From the cell containing the given text, extract its center point as (x, y) coordinate. 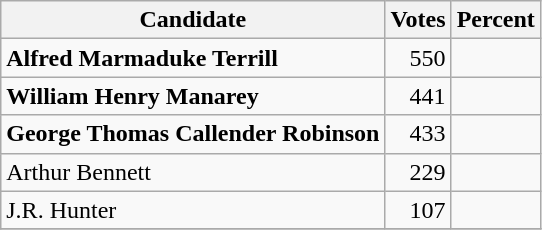
550 (418, 58)
William Henry Manarey (193, 96)
George Thomas Callender Robinson (193, 134)
441 (418, 96)
229 (418, 172)
Candidate (193, 20)
107 (418, 210)
Arthur Bennett (193, 172)
J.R. Hunter (193, 210)
Votes (418, 20)
433 (418, 134)
Alfred Marmaduke Terrill (193, 58)
Percent (496, 20)
